Determine the [X, Y] coordinate at the center of the cell enclosing the given text.  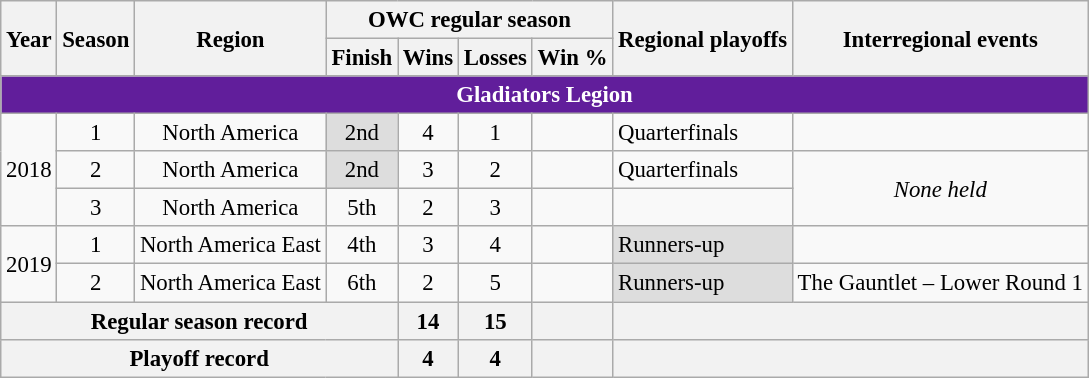
14 [428, 321]
Season [96, 38]
Playoff record [200, 358]
None held [940, 188]
Win % [572, 58]
Losses [495, 58]
5 [495, 283]
Gladiators Legion [545, 95]
The Gauntlet – Lower Round 1 [940, 283]
5th [362, 208]
Regular season record [200, 321]
15 [495, 321]
2019 [29, 264]
Year [29, 38]
OWC regular season [470, 20]
Interregional events [940, 38]
4th [362, 245]
2018 [29, 170]
Regional playoffs [703, 38]
Wins [428, 58]
6th [362, 283]
Region [231, 38]
Finish [362, 58]
